Identify which cell holds the provided text, then report its [x, y] central coordinate. 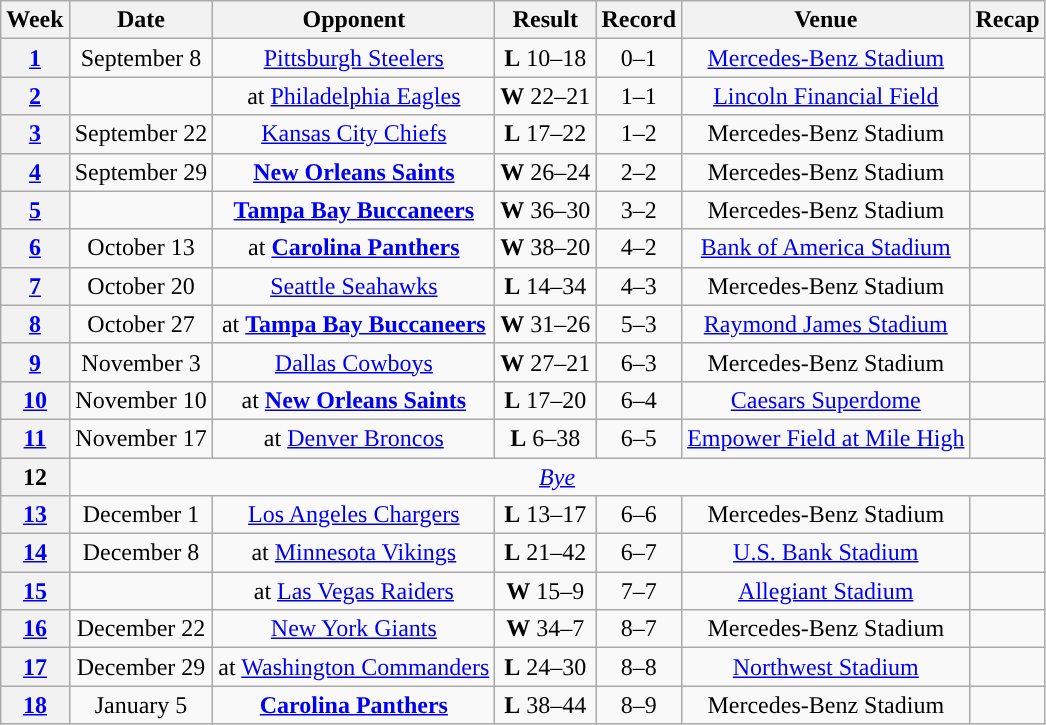
6–4 [639, 400]
0–1 [639, 58]
Raymond James Stadium [826, 324]
8–8 [639, 667]
14 [35, 553]
December 22 [141, 629]
11 [35, 438]
Opponent [354, 20]
15 [35, 591]
December 8 [141, 553]
9 [35, 362]
6–7 [639, 553]
January 5 [141, 705]
1–1 [639, 96]
7–7 [639, 591]
3–2 [639, 210]
Seattle Seahawks [354, 286]
5–3 [639, 324]
W 36–30 [546, 210]
16 [35, 629]
Tampa Bay Buccaneers [354, 210]
September 29 [141, 172]
5 [35, 210]
4–2 [639, 248]
6–6 [639, 515]
Empower Field at Mile High [826, 438]
L 6–38 [546, 438]
L 13–17 [546, 515]
November 10 [141, 400]
8–9 [639, 705]
at New Orleans Saints [354, 400]
Allegiant Stadium [826, 591]
W 15–9 [546, 591]
17 [35, 667]
L 14–34 [546, 286]
L 17–20 [546, 400]
Caesars Superdome [826, 400]
Record [639, 20]
4 [35, 172]
at Philadelphia Eagles [354, 96]
7 [35, 286]
6 [35, 248]
L 21–42 [546, 553]
at Denver Broncos [354, 438]
November 3 [141, 362]
1–2 [639, 134]
Week [35, 20]
Recap [1008, 20]
at Minnesota Vikings [354, 553]
L 10–18 [546, 58]
13 [35, 515]
December 1 [141, 515]
Result [546, 20]
8 [35, 324]
October 27 [141, 324]
Los Angeles Chargers [354, 515]
2–2 [639, 172]
18 [35, 705]
1 [35, 58]
Date [141, 20]
4–3 [639, 286]
New Orleans Saints [354, 172]
L 24–30 [546, 667]
W 26–24 [546, 172]
at Washington Commanders [354, 667]
W 38–20 [546, 248]
L 38–44 [546, 705]
6–3 [639, 362]
10 [35, 400]
at Tampa Bay Buccaneers [354, 324]
W 27–21 [546, 362]
October 20 [141, 286]
Kansas City Chiefs [354, 134]
at Las Vegas Raiders [354, 591]
Carolina Panthers [354, 705]
W 34–7 [546, 629]
Pittsburgh Steelers [354, 58]
Venue [826, 20]
October 13 [141, 248]
Northwest Stadium [826, 667]
U.S. Bank Stadium [826, 553]
2 [35, 96]
8–7 [639, 629]
November 17 [141, 438]
Bye [557, 477]
6–5 [639, 438]
3 [35, 134]
September 8 [141, 58]
12 [35, 477]
at Carolina Panthers [354, 248]
W 22–21 [546, 96]
September 22 [141, 134]
W 31–26 [546, 324]
Dallas Cowboys [354, 362]
L 17–22 [546, 134]
New York Giants [354, 629]
December 29 [141, 667]
Lincoln Financial Field [826, 96]
Bank of America Stadium [826, 248]
